Provide the (x, y) coordinate of the cell's center where the given text is located.  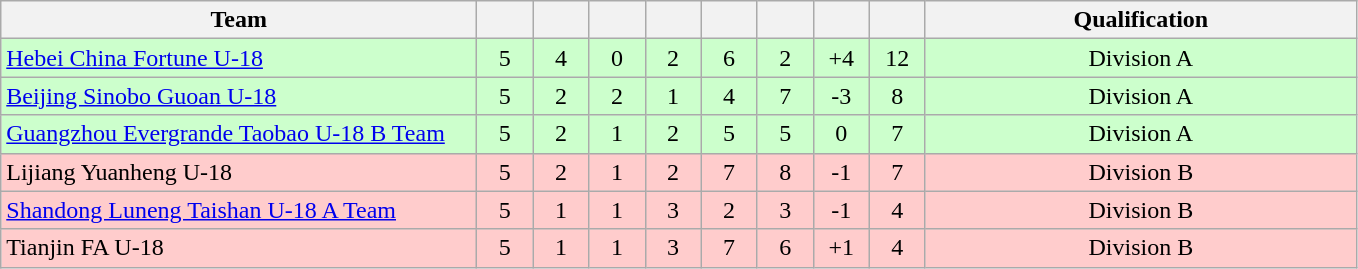
Tianjin FA U-18 (239, 248)
Beijing Sinobo Guoan U-18 (239, 96)
12 (897, 58)
Hebei China Fortune U-18 (239, 58)
Qualification (1140, 20)
Shandong Luneng Taishan U-18 A Team (239, 210)
Team (239, 20)
-3 (841, 96)
+1 (841, 248)
Lijiang Yuanheng U-18 (239, 172)
Guangzhou Evergrande Taobao U-18 B Team (239, 134)
+4 (841, 58)
